Detect which cell encompasses the target text, then output its (X, Y) center coordinate. 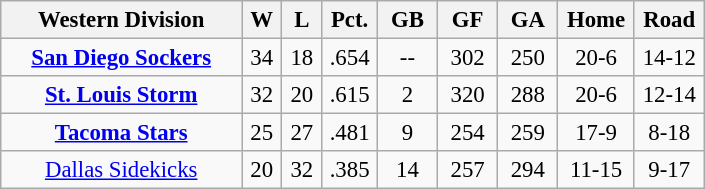
27 (302, 133)
9-17 (669, 170)
8-18 (669, 133)
17-9 (596, 133)
18 (302, 58)
12-14 (669, 95)
9 (407, 133)
Dallas Sidekicks (122, 170)
St. Louis Storm (122, 95)
Western Division (122, 20)
11-15 (596, 170)
Home (596, 20)
W (262, 20)
.654 (350, 58)
Tacoma Stars (122, 133)
San Diego Sockers (122, 58)
L (302, 20)
25 (262, 133)
302 (468, 58)
2 (407, 95)
288 (528, 95)
.481 (350, 133)
250 (528, 58)
254 (468, 133)
Road (669, 20)
34 (262, 58)
-- (407, 58)
14 (407, 170)
GF (468, 20)
259 (528, 133)
294 (528, 170)
257 (468, 170)
GB (407, 20)
Pct. (350, 20)
14-12 (669, 58)
GA (528, 20)
.385 (350, 170)
.615 (350, 95)
320 (468, 95)
